Identify which cell holds the provided text, then report its [x, y] central coordinate. 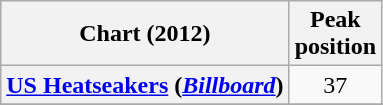
Peakposition [335, 34]
US Heatseakers (Billboard) [145, 85]
37 [335, 85]
Chart (2012) [145, 34]
